Locate the cell with the specified text and output its [X, Y] center coordinate. 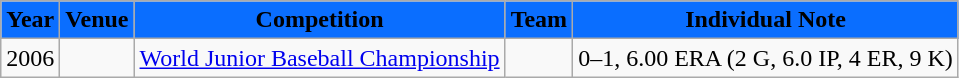
Individual Note [766, 20]
2006 [30, 58]
Venue [97, 20]
0–1, 6.00 ERA (2 G, 6.0 IP, 4 ER, 9 K) [766, 58]
Competition [320, 20]
Year [30, 20]
Team [539, 20]
World Junior Baseball Championship [320, 58]
